Search for the cell housing the specified text and yield its (x, y) center coordinate. 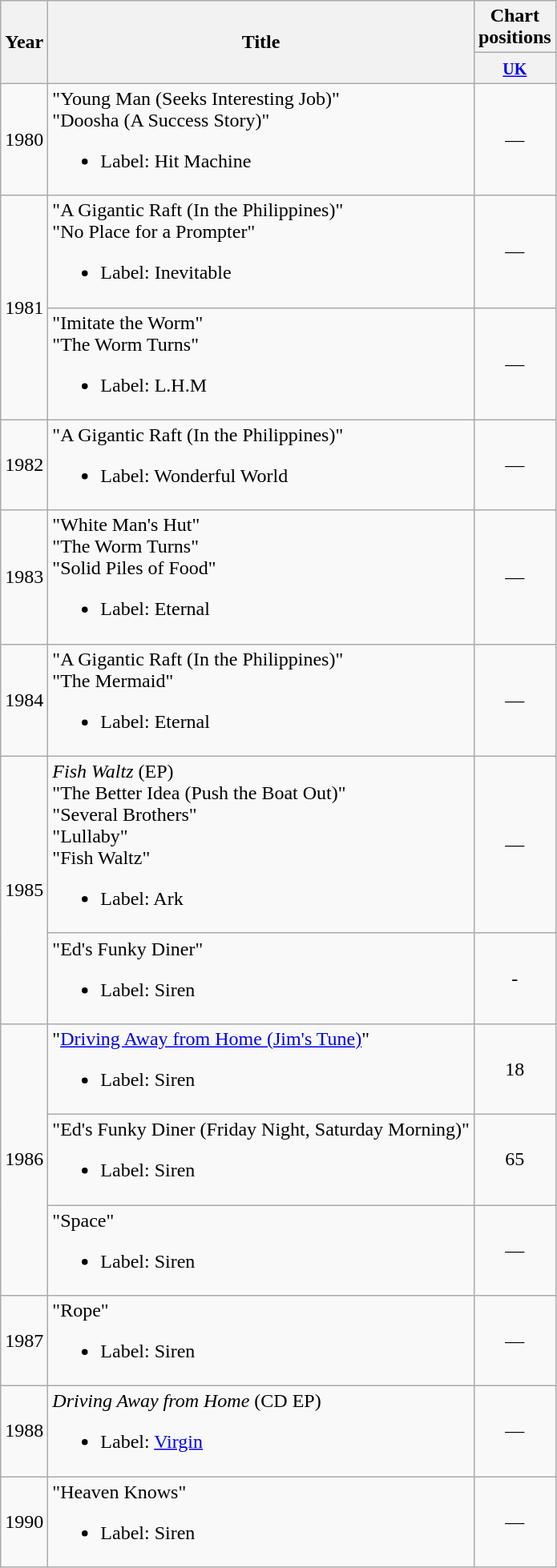
1984 (24, 700)
"Driving Away from Home (Jim's Tune)"Label: Siren (261, 1068)
1980 (24, 139)
"Ed's Funky Diner (Friday Night, Saturday Morning)"Label: Siren (261, 1160)
1986 (24, 1160)
"A Gigantic Raft (In the Philippines)""The Mermaid"Label: Eternal (261, 700)
"Rope"Label: Siren (261, 1341)
Year (24, 42)
"Space"Label: Siren (261, 1249)
"Imitate the Worm""The Worm Turns"Label: L.H.M (261, 364)
1983 (24, 577)
Fish Waltz (EP)"The Better Idea (Push the Boat Out)""Several Brothers""Lullaby""Fish Waltz"Label: Ark (261, 844)
"A Gigantic Raft (In the Philippines)"Label: Wonderful World (261, 464)
Driving Away from Home (CD EP)Label: Virgin (261, 1432)
1988 (24, 1432)
"Young Man (Seeks Interesting Job)""Doosha (A Success Story)"Label: Hit Machine (261, 139)
- (515, 979)
65 (515, 1160)
1990 (24, 1522)
UK (515, 68)
"White Man's Hut""The Worm Turns""Solid Piles of Food"Label: Eternal (261, 577)
Chart positions (515, 27)
1981 (24, 308)
"Ed's Funky Diner"Label: Siren (261, 979)
1987 (24, 1341)
18 (515, 1068)
1985 (24, 890)
Title (261, 42)
1982 (24, 464)
"A Gigantic Raft (In the Philippines)""No Place for a Prompter"Label: Inevitable (261, 251)
"Heaven Knows"Label: Siren (261, 1522)
